For the text-containing cell, return its midpoint in (x, y) coordinate format. 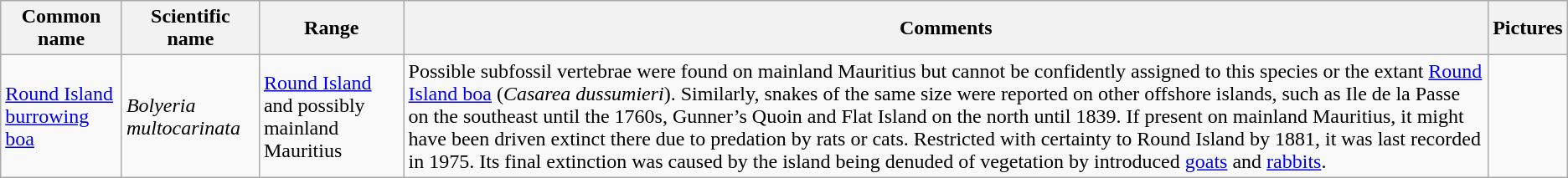
Pictures (1528, 28)
Round Island and possibly mainland Mauritius (332, 116)
Common name (62, 28)
Round Island burrowing boa (62, 116)
Range (332, 28)
Scientific name (190, 28)
Bolyeria multocarinata (190, 116)
Comments (946, 28)
